Output the [x, y] coordinate of the center of the cell containing the given text.  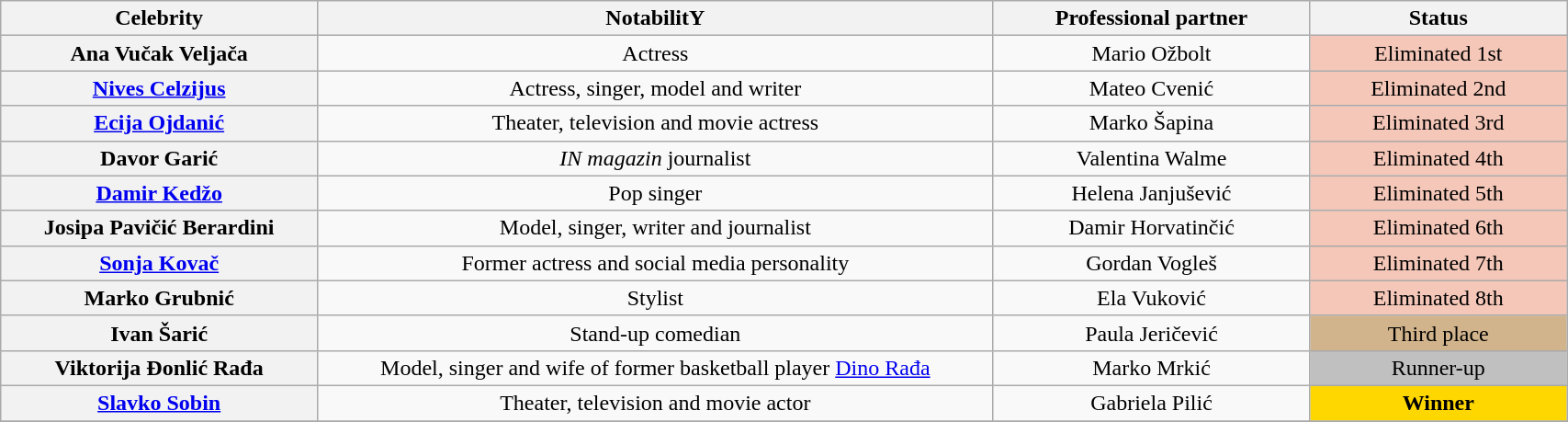
Former actress and social media personality [656, 263]
Nives Celzijus [160, 88]
Status [1438, 18]
Davor Garić [160, 158]
Celebrity [160, 18]
Damir Kedžo [160, 193]
Eliminated 3rd [1438, 123]
Model, singer, writer and journalist [656, 228]
Eliminated 1st [1438, 53]
Marko Mrkić [1152, 368]
IN magazin journalist [656, 158]
Eliminated 2nd [1438, 88]
Eliminated 5th [1438, 193]
Model, singer and wife of former basketball player Dino Rađa [656, 368]
Professional partner [1152, 18]
Helena Janjušević [1152, 193]
Ecija Ojdanić [160, 123]
Actress [656, 53]
Stylist [656, 298]
Damir Horvatinčić [1152, 228]
Theater, television and movie actress [656, 123]
Ivan Šarić [160, 333]
Ela Vuković [1152, 298]
NotabilitY [656, 18]
Pop singer [656, 193]
Ana Vučak Veljača [160, 53]
Josipa Pavičić Berardini [160, 228]
Gordan Vogleš [1152, 263]
Marko Šapina [1152, 123]
Third place [1438, 333]
Runner-up [1438, 368]
Eliminated 4th [1438, 158]
Mateo Cvenić [1152, 88]
Marko Grubnić [160, 298]
Gabriela Pilić [1152, 403]
Actress, singer, model and writer [656, 88]
Sonja Kovač [160, 263]
Paula Jeričević [1152, 333]
Slavko Sobin [160, 403]
Eliminated 8th [1438, 298]
Theater, television and movie actor [656, 403]
Eliminated 6th [1438, 228]
Winner [1438, 403]
Eliminated 7th [1438, 263]
Mario Ožbolt [1152, 53]
Valentina Walme [1152, 158]
Viktorija Đonlić Rađa [160, 368]
Stand-up comedian [656, 333]
